Detect which cell encompasses the target text, then output its (x, y) center coordinate. 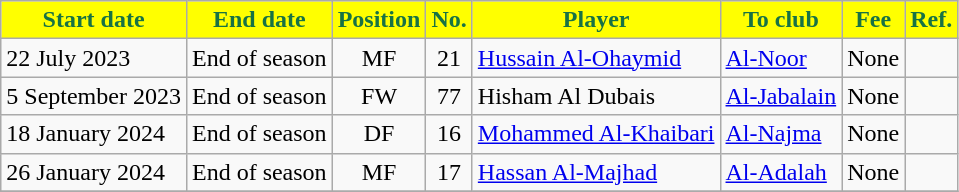
22 July 2023 (94, 58)
No. (449, 20)
Fee (874, 20)
Hisham Al Dubais (596, 96)
Hassan Al-Majhad (596, 172)
Player (596, 20)
21 (449, 58)
Position (379, 20)
77 (449, 96)
18 January 2024 (94, 134)
Al-Adalah (781, 172)
Al-Noor (781, 58)
16 (449, 134)
Al-Jabalain (781, 96)
DF (379, 134)
17 (449, 172)
26 January 2024 (94, 172)
Mohammed Al-Khaibari (596, 134)
Hussain Al-Ohaymid (596, 58)
Ref. (932, 20)
To club (781, 20)
FW (379, 96)
Al-Najma (781, 134)
5 September 2023 (94, 96)
Start date (94, 20)
End date (259, 20)
